Pinpoint the cell where the given text exists, returning its [X, Y] midpoint coordinate. 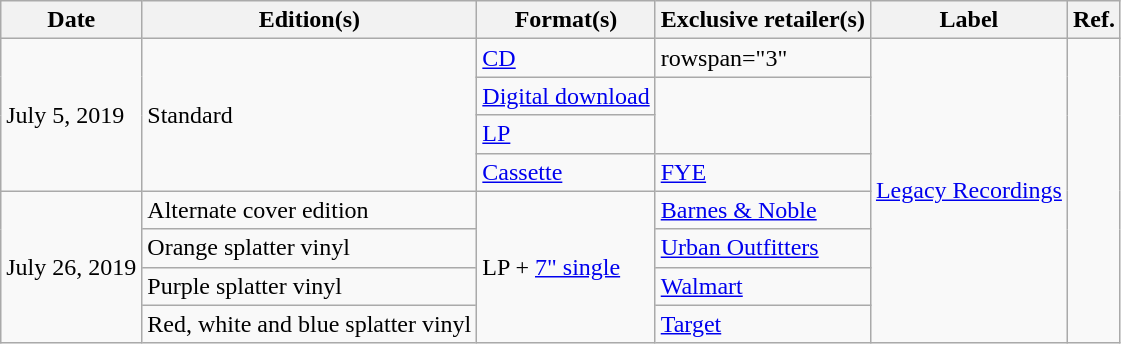
Exclusive retailer(s) [762, 20]
Red, white and blue splatter vinyl [310, 324]
Cassette [566, 172]
Legacy Recordings [968, 191]
Format(s) [566, 20]
Orange splatter vinyl [310, 248]
CD [566, 58]
Target [762, 324]
Barnes & Noble [762, 210]
LP [566, 134]
July 5, 2019 [72, 115]
rowspan="3" [762, 58]
Urban Outfitters [762, 248]
Purple splatter vinyl [310, 286]
Standard [310, 115]
Date [72, 20]
Label [968, 20]
Alternate cover edition [310, 210]
Walmart [762, 286]
LP + 7" single [566, 267]
Edition(s) [310, 20]
Digital download [566, 96]
Ref. [1094, 20]
July 26, 2019 [72, 267]
FYE [762, 172]
